Output the [X, Y] coordinate of the center of the cell containing the given text.  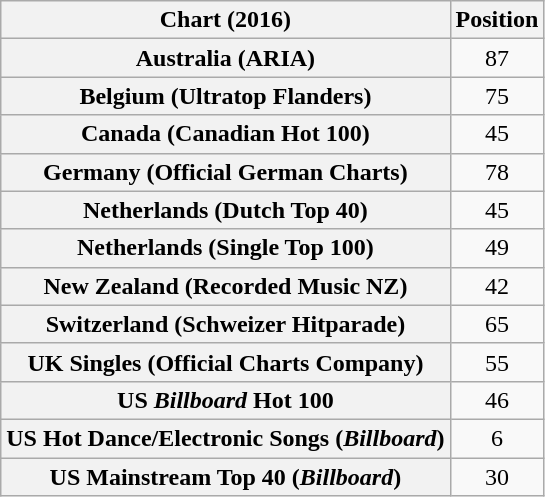
46 [497, 400]
Belgium (Ultratop Flanders) [226, 96]
US Billboard Hot 100 [226, 400]
New Zealand (Recorded Music NZ) [226, 286]
Netherlands (Single Top 100) [226, 248]
Australia (ARIA) [226, 58]
75 [497, 96]
US Hot Dance/Electronic Songs (Billboard) [226, 438]
87 [497, 58]
Netherlands (Dutch Top 40) [226, 210]
Switzerland (Schweizer Hitparade) [226, 324]
US Mainstream Top 40 (Billboard) [226, 477]
6 [497, 438]
42 [497, 286]
Canada (Canadian Hot 100) [226, 134]
30 [497, 477]
78 [497, 172]
Position [497, 20]
Chart (2016) [226, 20]
Germany (Official German Charts) [226, 172]
49 [497, 248]
55 [497, 362]
65 [497, 324]
UK Singles (Official Charts Company) [226, 362]
